Locate the cell with the specified text and output its (x, y) center coordinate. 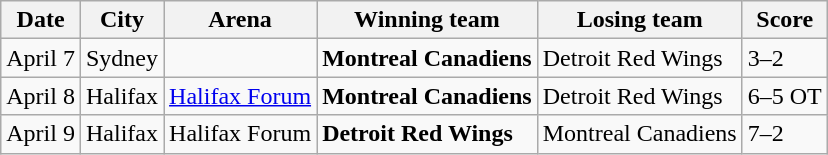
City (122, 20)
Score (784, 20)
6–5 OT (784, 96)
Sydney (122, 58)
Arena (240, 20)
Losing team (640, 20)
April 7 (41, 58)
April 8 (41, 96)
3–2 (784, 58)
Date (41, 20)
April 9 (41, 134)
7–2 (784, 134)
Winning team (428, 20)
